Locate the cell with the specified text and output its (x, y) center coordinate. 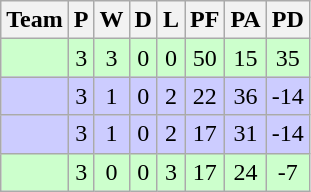
35 (288, 58)
-7 (288, 172)
L (170, 20)
Team (35, 20)
31 (246, 134)
PA (246, 20)
PD (288, 20)
15 (246, 58)
22 (205, 96)
50 (205, 58)
24 (246, 172)
PF (205, 20)
P (81, 20)
D (143, 20)
36 (246, 96)
W (112, 20)
